Search for the cell housing the specified text and yield its (x, y) center coordinate. 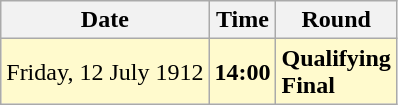
Date (105, 20)
Friday, 12 July 1912 (105, 72)
QualifyingFinal (336, 72)
14:00 (242, 72)
Time (242, 20)
Round (336, 20)
